Extract the (X, Y) coordinate from the center of the cell holding the provided text.  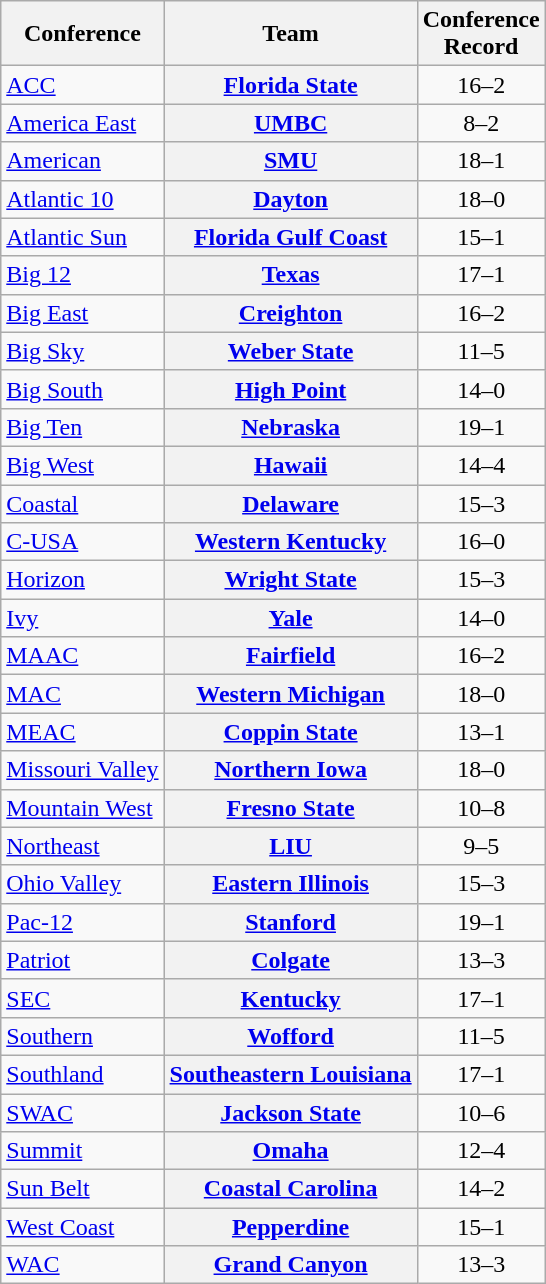
Hawaii (290, 465)
Western Kentucky (290, 542)
8–2 (481, 123)
Texas (290, 275)
ConferenceRecord (481, 34)
Northeast (82, 846)
MEAC (82, 732)
Dayton (290, 199)
LIU (290, 846)
Delaware (290, 503)
West Coast (82, 1227)
SMU (290, 161)
Stanford (290, 922)
12–4 (481, 1151)
Fresno State (290, 808)
Jackson State (290, 1113)
WAC (82, 1265)
Ohio Valley (82, 884)
America East (82, 123)
16–0 (481, 542)
Omaha (290, 1151)
SWAC (82, 1113)
Big 12 (82, 275)
14–2 (481, 1189)
High Point (290, 389)
Wofford (290, 1036)
Grand Canyon (290, 1265)
Missouri Valley (82, 770)
Creighton (290, 313)
14–4 (481, 465)
Patriot (82, 960)
Eastern Illinois (290, 884)
MAC (82, 694)
Pepperdine (290, 1227)
Pac-12 (82, 922)
Horizon (82, 580)
Colgate (290, 960)
Conference (82, 34)
10–6 (481, 1113)
Fairfield (290, 656)
18–1 (481, 161)
C-USA (82, 542)
Ivy (82, 618)
American (82, 161)
Atlantic Sun (82, 237)
13–1 (481, 732)
Team (290, 34)
Big Sky (82, 351)
Big Ten (82, 427)
9–5 (481, 846)
10–8 (481, 808)
Northern Iowa (290, 770)
Southern (82, 1036)
Nebraska (290, 427)
Kentucky (290, 998)
Southeastern Louisiana (290, 1074)
Western Michigan (290, 694)
Sun Belt (82, 1189)
Weber State (290, 351)
Yale (290, 618)
UMBC (290, 123)
ACC (82, 85)
Florida State (290, 85)
Wright State (290, 580)
Big South (82, 389)
Coppin State (290, 732)
Mountain West (82, 808)
Big East (82, 313)
Summit (82, 1151)
Southland (82, 1074)
Atlantic 10 (82, 199)
Florida Gulf Coast (290, 237)
Big West (82, 465)
MAAC (82, 656)
SEC (82, 998)
Coastal Carolina (290, 1189)
Coastal (82, 503)
